Return [X, Y] of the center of cell containing provided text 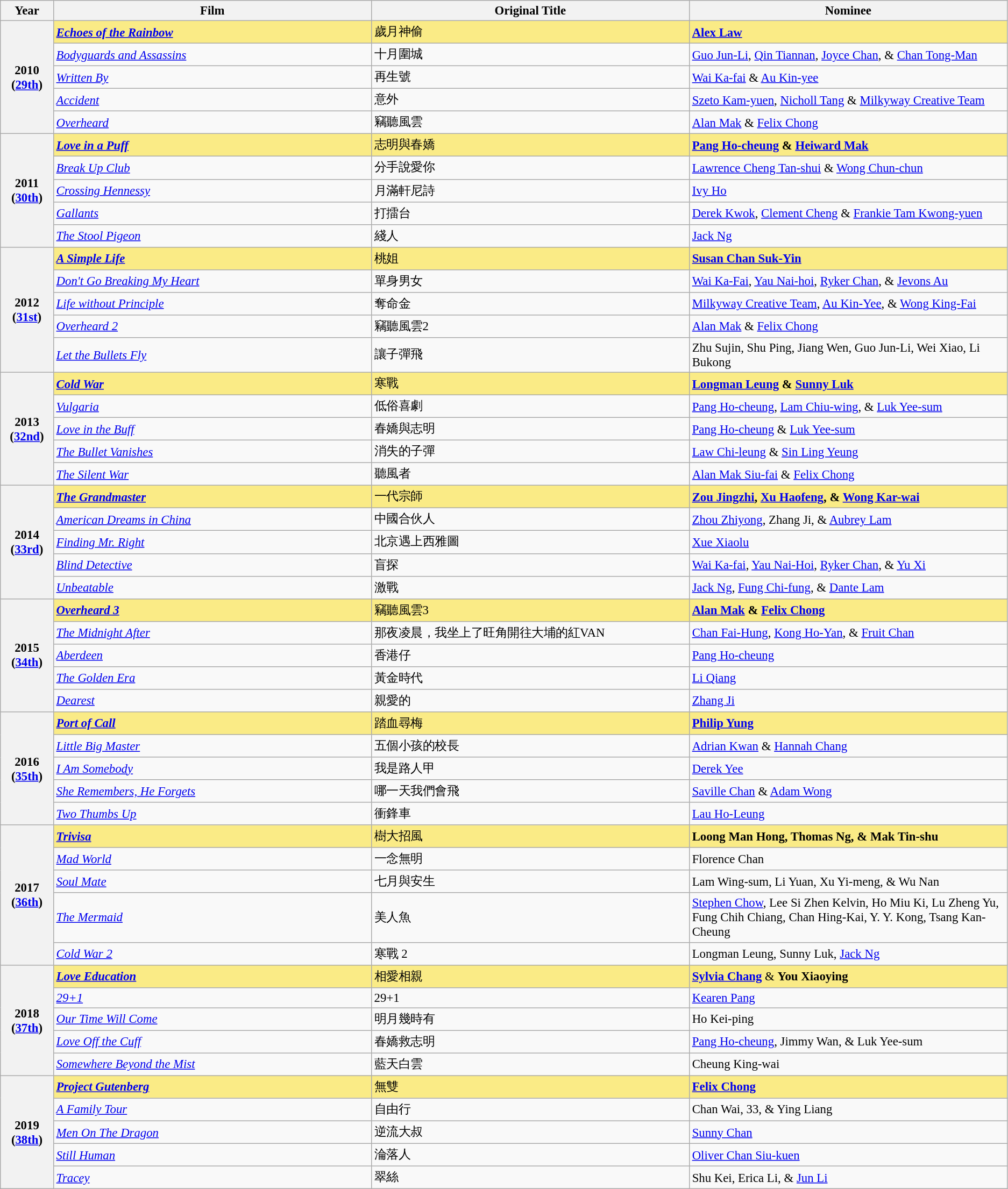
The Mermaid [212, 918]
黃金時代 [530, 678]
Sylvia Chang & You Xiaoying [848, 976]
Law Chi-leung & Sin Ling Yeung [848, 452]
Tracey [212, 1178]
A Family Tour [212, 1109]
美人魚 [530, 918]
A Simple Life [212, 258]
Jack Ng [848, 236]
翠絲 [530, 1178]
激戰 [530, 587]
歲月神偷 [530, 32]
Kearen Pang [848, 998]
再生號 [530, 77]
Year [27, 11]
低俗喜劇 [530, 407]
Film [212, 11]
中國合伙人 [530, 519]
Love in a Puff [212, 145]
Pang Ho-cheung [848, 656]
Men On The Dragon [212, 1132]
Little Big Master [212, 746]
衝鋒車 [530, 814]
Break Up Club [212, 168]
奪命金 [530, 304]
Wai Ka-fai, Yau Nai-Hoi, Ryker Chan, & Yu Xi [848, 565]
單身男女 [530, 281]
Zhang Ji [848, 701]
Oliver Chan Siu-kuen [848, 1155]
北京遇上西雅圖 [530, 542]
哪一天我們會飛 [530, 791]
Alan Mak Siu-fai & Felix Chong [848, 474]
The Golden Era [212, 678]
2011(30th) [27, 190]
Project Gutenberg [212, 1087]
Our Time Will Come [212, 1019]
Sunny Chan [848, 1132]
2014(33rd) [27, 542]
Somewhere Beyond the Mist [212, 1064]
2017(36th) [27, 895]
Finding Mr. Right [212, 542]
Zhu Sujin, Shu Ping, Jiang Wen, Guo Jun-Li, Wei Xiao, Li Bukong [848, 355]
Loong Man Hong, Thomas Ng, & Mak Tin-shu [848, 836]
Lam Wing-sum, Li Yuan, Xu Yi-meng, & Wu Nan [848, 881]
Derek Yee [848, 768]
Love Education [212, 976]
七月與安生 [530, 881]
綫人 [530, 236]
樹大招風 [530, 836]
Stephen Chow, Lee Si Zhen Kelvin, Ho Miu Ki, Lu Zheng Yu, Fung Chih Chiang, Chan Hing-Kai, Y. Y. Kong, Tsang Kan-Cheung [848, 918]
Lawrence Cheng Tan-shui & Wong Chun-chun [848, 168]
Cheung King-wai [848, 1064]
Nominee [848, 11]
Pang Ho-cheung & Luk Yee-sum [848, 429]
Chan Fai-Hung, Kong Ho-Yan, & Fruit Chan [848, 632]
寒戰 2 [530, 953]
The Silent War [212, 474]
淪落人 [530, 1155]
Lau Ho-Leung [848, 814]
讓子彈飛 [530, 355]
American Dreams in China [212, 519]
Overheard 3 [212, 610]
春嬌救志明 [530, 1042]
Cold War 2 [212, 953]
The Midnight After [212, 632]
Two Thumbs Up [212, 814]
Dearest [212, 701]
桃姐 [530, 258]
Written By [212, 77]
春嬌與志明 [530, 429]
Don't Go Breaking My Heart [212, 281]
Shu Kei, Erica Li, & Jun Li [848, 1178]
五個小孩的校長 [530, 746]
Love Off the Cuff [212, 1042]
十月圍城 [530, 55]
Jack Ng, Fung Chi-fung, & Dante Lam [848, 587]
Port of Call [212, 723]
Unbeatable [212, 587]
Florence Chan [848, 859]
2010(29th) [27, 77]
Longman Leung & Sunny Luk [848, 383]
Szeto Kam-yuen, Nicholl Tang & Milkyway Creative Team [848, 100]
志明與春嬌 [530, 145]
Felix Chong [848, 1087]
The Stool Pigeon [212, 236]
Longman Leung, Sunny Luk, Jack Ng [848, 953]
Let the Bullets Fly [212, 355]
The Bullet Vanishes [212, 452]
Accident [212, 100]
寒戰 [530, 383]
Life without Principle [212, 304]
Cold War [212, 383]
Soul Mate [212, 881]
相愛相親 [530, 976]
Mad World [212, 859]
Trivisa [212, 836]
The Grandmaster [212, 497]
一代宗師 [530, 497]
Overheard [212, 123]
Love in the Buff [212, 429]
Saville Chan & Adam Wong [848, 791]
竊聽風雲2 [530, 326]
Ho Kei-ping [848, 1019]
Derek Kwok, Clement Cheng & Frankie Tam Kwong-yuen [848, 213]
竊聽風雲 [530, 123]
Ivy Ho [848, 190]
月滿軒尼詩 [530, 190]
Blind Detective [212, 565]
Adrian Kwan & Hannah Chang [848, 746]
竊聽風雲3 [530, 610]
Wai Ka-Fai, Yau Nai-hoi, Ryker Chan, & Jevons Au [848, 281]
Gallants [212, 213]
香港仔 [530, 656]
無雙 [530, 1087]
Zhou Zhiyong, Zhang Ji, & Aubrey Lam [848, 519]
Chan Wai, 33, & Ying Liang [848, 1109]
Vulgaria [212, 407]
Susan Chan Suk-Yin [848, 258]
分手說愛你 [530, 168]
明月幾時有 [530, 1019]
2018(37th) [27, 1020]
Original Title [530, 11]
2012(31st) [27, 310]
Pang Ho-cheung, Jimmy Wan, & Luk Yee-sum [848, 1042]
那夜凌晨，我坐上了旺角開往大埔的紅VAN [530, 632]
意外 [530, 100]
一念無明 [530, 859]
Still Human [212, 1155]
She Remembers, He Forgets [212, 791]
Crossing Hennessy [212, 190]
Xue Xiaolu [848, 542]
聽風者 [530, 474]
I Am Somebody [212, 768]
Li Qiang [848, 678]
Milkyway Creative Team, Au Kin-Yee, & Wong King-Fai [848, 304]
打擂台 [530, 213]
親愛的 [530, 701]
2015(34th) [27, 655]
自由行 [530, 1109]
Bodyguards and Assassins [212, 55]
Pang Ho-cheung & Heiward Mak [848, 145]
2013(32nd) [27, 429]
Aberdeen [212, 656]
盲探 [530, 565]
2019(38th) [27, 1132]
Philip Yung [848, 723]
2016(35th) [27, 768]
Wai Ka-fai & Au Kin-yee [848, 77]
踏血尋梅 [530, 723]
藍天白雲 [530, 1064]
Pang Ho-cheung, Lam Chiu-wing, & Luk Yee-sum [848, 407]
消失的子彈 [530, 452]
Overheard 2 [212, 326]
Zou Jingzhi, Xu Haofeng, & Wong Kar-wai [848, 497]
Echoes of the Rainbow [212, 32]
Guo Jun-Li, Qin Tiannan, Joyce Chan, & Chan Tong-Man [848, 55]
逆流大叔 [530, 1132]
我是路人甲 [530, 768]
Alex Law [848, 32]
